Scan for the cell matching the given text and deliver its [X, Y] coordinate at center. 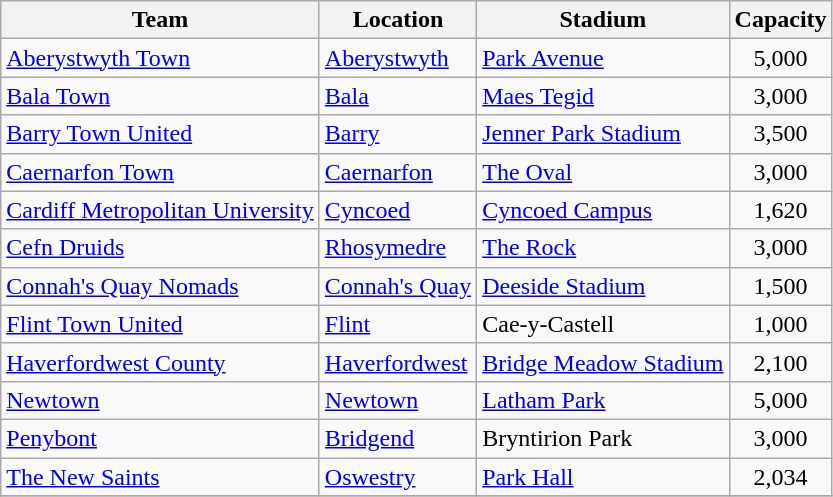
The Rock [603, 248]
Stadium [603, 20]
Cefn Druids [160, 248]
Bridge Meadow Stadium [603, 362]
Latham Park [603, 400]
Aberystwyth Town [160, 58]
Deeside Stadium [603, 286]
Capacity [780, 20]
Haverfordwest County [160, 362]
Maes Tegid [603, 96]
1,620 [780, 210]
Park Avenue [603, 58]
Flint [398, 324]
Bala [398, 96]
Cyncoed [398, 210]
3,500 [780, 134]
1,500 [780, 286]
Barry Town United [160, 134]
The Oval [603, 172]
Bryntirion Park [603, 438]
2,034 [780, 477]
Jenner Park Stadium [603, 134]
Bala Town [160, 96]
Cae-y-Castell [603, 324]
Location [398, 20]
Team [160, 20]
Flint Town United [160, 324]
Connah's Quay Nomads [160, 286]
The New Saints [160, 477]
2,100 [780, 362]
Rhosymedre [398, 248]
Caernarfon [398, 172]
Park Hall [603, 477]
Penybont [160, 438]
Haverfordwest [398, 362]
Cardiff Metropolitan University [160, 210]
Connah's Quay [398, 286]
Oswestry [398, 477]
Caernarfon Town [160, 172]
Bridgend [398, 438]
1,000 [780, 324]
Barry [398, 134]
Aberystwyth [398, 58]
Cyncoed Campus [603, 210]
